Return [x, y] of the center of cell containing provided text 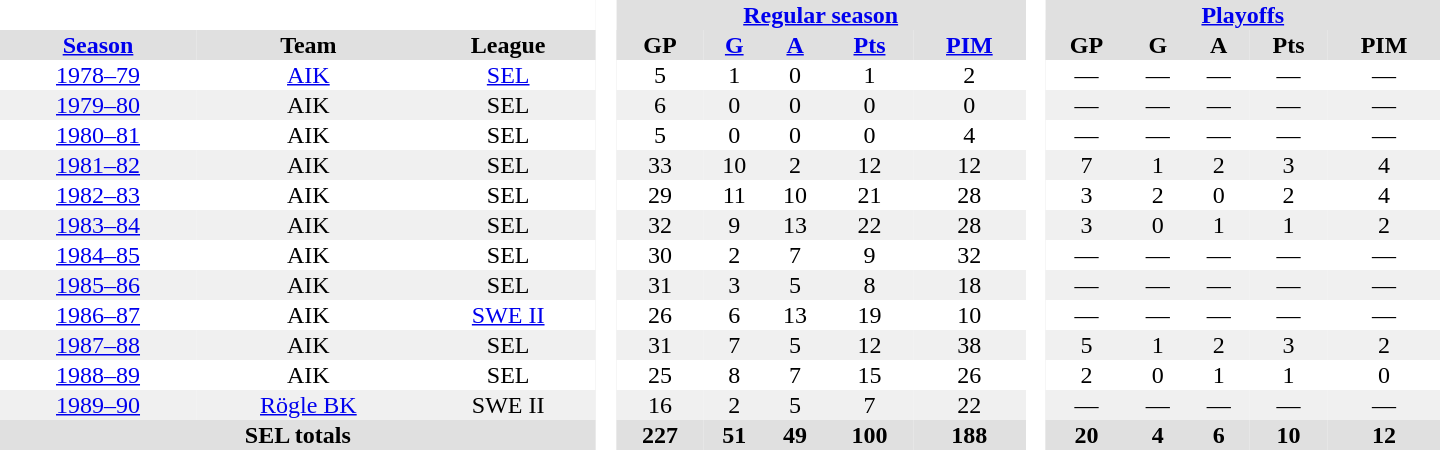
11 [734, 195]
1989–90 [98, 405]
19 [870, 315]
Team [308, 45]
18 [969, 285]
1983–84 [98, 225]
1978–79 [98, 75]
227 [660, 435]
1984–85 [98, 255]
38 [969, 345]
15 [870, 375]
29 [660, 195]
21 [870, 195]
Season [98, 45]
51 [734, 435]
1982–83 [98, 195]
49 [796, 435]
188 [969, 435]
1985–86 [98, 285]
30 [660, 255]
1980–81 [98, 135]
1988–89 [98, 375]
Regular season [820, 15]
1981–82 [98, 165]
Rögle BK [308, 405]
1987–88 [98, 345]
1979–80 [98, 105]
1986–87 [98, 315]
33 [660, 165]
SEL totals [298, 435]
League [508, 45]
25 [660, 375]
16 [660, 405]
100 [870, 435]
Playoffs [1243, 15]
20 [1087, 435]
